For the text-containing cell, return its midpoint in [X, Y] coordinate format. 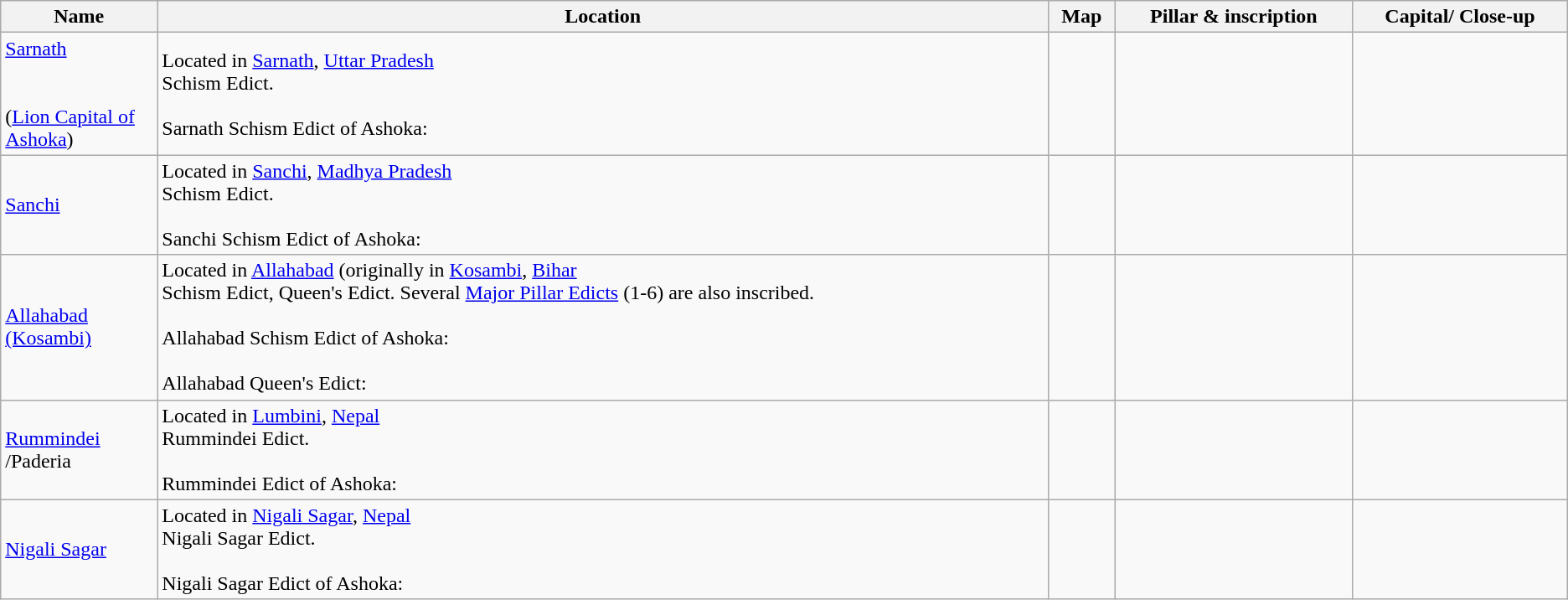
Located in Lumbini, NepalRummindei Edict.Rummindei Edict of Ashoka: [603, 449]
Capital/ Close-up [1461, 17]
Rummindei/Paderia [79, 449]
Nigali Sagar [79, 550]
Allahabad (Kosambi) [79, 327]
Sanchi [79, 204]
Pillar & inscription [1234, 17]
Located in Nigali Sagar, NepalNigali Sagar Edict.Nigali Sagar Edict of Ashoka: [603, 550]
Location [603, 17]
Located in Sanchi, Madhya PradeshSchism Edict.Sanchi Schism Edict of Ashoka: [603, 204]
Map [1082, 17]
Name [79, 17]
Sarnath(Lion Capital of Ashoka) [79, 94]
Located in Sarnath, Uttar PradeshSchism Edict.Sarnath Schism Edict of Ashoka: [603, 94]
